Return the [X, Y] coordinate for the center point of the cell that contains the specified text.  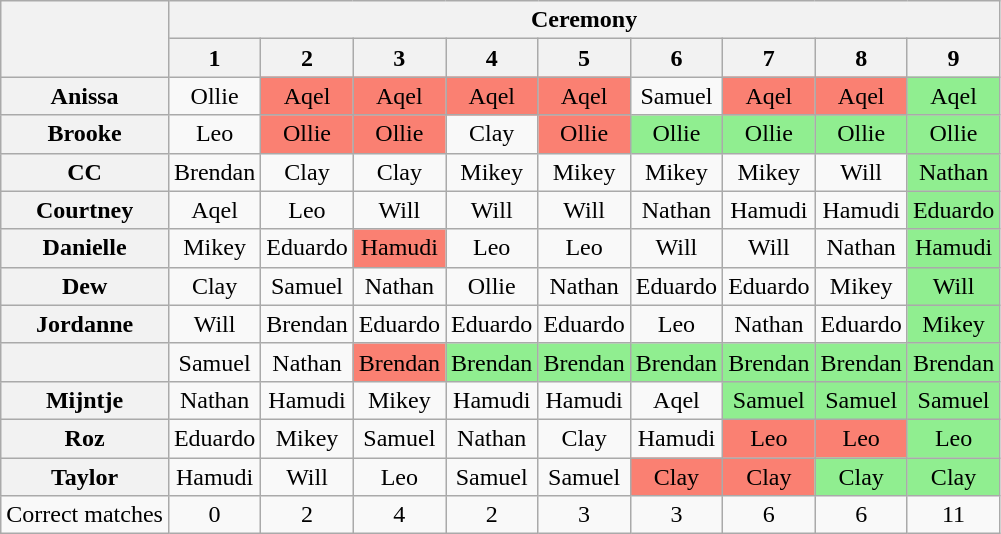
Courtney [85, 210]
1 [214, 58]
Mijntje [85, 400]
5 [584, 58]
Ceremony [584, 20]
11 [953, 515]
CC [85, 172]
8 [861, 58]
9 [953, 58]
7 [769, 58]
Anissa [85, 96]
Brooke [85, 134]
Dew [85, 286]
0 [214, 515]
Jordanne [85, 324]
Roz [85, 438]
Correct matches [85, 515]
Taylor [85, 477]
Danielle [85, 248]
